For the text-containing cell, return its midpoint in [X, Y] coordinate format. 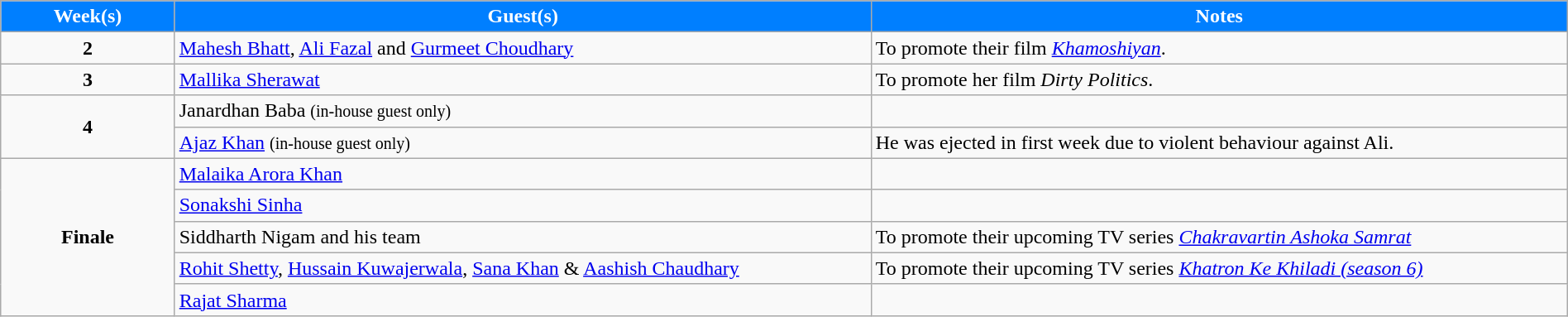
2 [88, 48]
He was ejected in first week due to violent behaviour against Ali. [1219, 142]
Mallika Sherawat [523, 79]
To promote their upcoming TV series Khatron Ke Khiladi (season 6) [1219, 268]
Mahesh Bhatt, Ali Fazal and Gurmeet Choudhary [523, 48]
Siddharth Nigam and his team [523, 237]
To promote their upcoming TV series Chakravartin Ashoka Samrat [1219, 237]
4 [88, 127]
Week(s) [88, 17]
3 [88, 79]
To promote their film Khamoshiyan. [1219, 48]
Janardhan Baba (in-house guest only) [523, 111]
Sonakshi Sinha [523, 205]
Finale [88, 237]
Guest(s) [523, 17]
Ajaz Khan (in-house guest only) [523, 142]
Notes [1219, 17]
Rohit Shetty, Hussain Kuwajerwala, Sana Khan & Aashish Chaudhary [523, 268]
Rajat Sharma [523, 300]
To promote her film Dirty Politics. [1219, 79]
Malaika Arora Khan [523, 174]
